Scan for the cell matching the given text and deliver its [X, Y] coordinate at center. 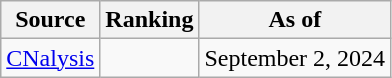
Ranking [150, 20]
Source [50, 20]
CNalysis [50, 58]
As of [295, 20]
September 2, 2024 [295, 58]
